Provide the (X, Y) coordinate of the cell's center where the given text is located.  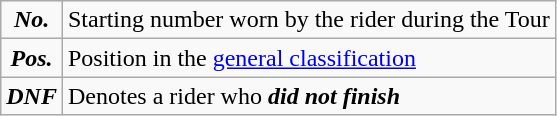
Position in the general classification (308, 58)
Denotes a rider who did not finish (308, 96)
Starting number worn by the rider during the Tour (308, 20)
Pos. (32, 58)
DNF (32, 96)
No. (32, 20)
